From the cell containing the given text, extract its center point as [x, y] coordinate. 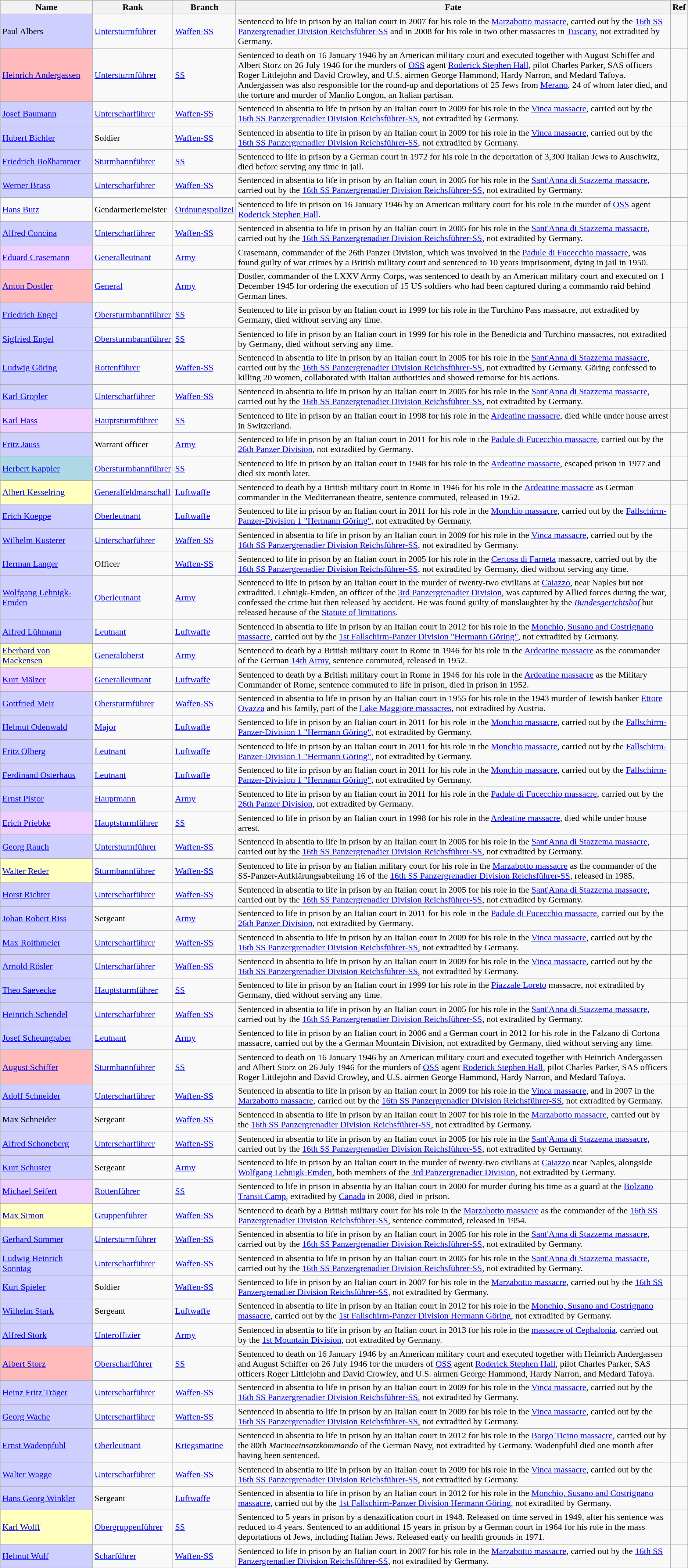
Ordnungspolizei [204, 209]
Erich Koeppe [46, 516]
Walter Reder [46, 871]
Hubert Bichler [46, 137]
Karl Wolff [46, 1527]
Ref [679, 7]
Wolfgang Lehnigk-Emden [46, 598]
Albert Storz [46, 1364]
Heinz Fritz Träger [46, 1393]
Hans Georg Winkler [46, 1498]
Max Schneider [46, 1119]
Georg Wache [46, 1416]
Scharführer [133, 1556]
Ernst Wadenpfuhl [46, 1445]
Max Roithmeier [46, 942]
Theo Saevecke [46, 990]
Eberhard von Mackensen [46, 656]
Alfred Stork [46, 1335]
Hans Butz [46, 209]
Generaloberst [133, 656]
Heinrich Andergassen [46, 75]
Fritz Jauss [46, 445]
Fate [453, 7]
Sentenced to life in prison on 16 January 1946 by an American military court for his role in the murder of OSS agent Roderick Stephen Hall. [453, 209]
Gruppenführer [133, 1216]
Georg Rauch [46, 847]
Josef Baumann [46, 114]
Kriegsmarine [204, 1445]
Kurt Mälzer [46, 679]
Gendarmeriemeister [133, 209]
Unteroffizier [133, 1335]
Max Simon [46, 1216]
Kurt Spieler [46, 1287]
Sigfried Engel [46, 339]
Friedrich Engel [46, 315]
Branch [204, 7]
Michael Seifert [46, 1191]
Herbert Kappler [46, 468]
Friedrich Boßhammer [46, 162]
Generalfeldmarschall [133, 492]
Karl Hass [46, 420]
Heinrich Schendel [46, 1014]
August Schiffer [46, 1067]
Fritz Olberg [46, 751]
Horst Richter [46, 894]
Hauptmann [133, 799]
Sentenced to life in prison by an Italian court in 1998 for his role in the Ardeatine massacre, died while under house arrest in Switzerland. [453, 420]
Sentenced to life in prison by an Italian court in 1998 for his role in the Ardeatine massacre, died while under house arrest. [453, 823]
Werner Bruss [46, 185]
General [133, 286]
Adolf Schneider [46, 1096]
Alfred Schoneberg [46, 1144]
Walter Wagge [46, 1474]
Ludwig Heinrich Sonntag [46, 1263]
Obersturmführer [133, 703]
Ferdinand Osterhaus [46, 775]
Paul Albers [46, 31]
Obergruppenführer [133, 1527]
Sentenced to life in prison by an Italian court in 1948 for his role in the Ardeatine massacre, escaped prison in 1977 and died six month later. [453, 468]
Karl Gropler [46, 397]
Warrant officer [133, 445]
Rank [133, 7]
Herman Langer [46, 564]
Kurt Schuster [46, 1168]
Major [133, 727]
Gottfried Meir [46, 703]
Helmut Wulf [46, 1556]
Ernst Pistor [46, 799]
Josef Scheungraber [46, 1038]
Albert Kesselring [46, 492]
Helmut Odenwald [46, 727]
Alfred Lühmann [46, 631]
Name [46, 7]
Anton Dostler [46, 286]
Johan Robert Riss [46, 919]
Alfred Concina [46, 233]
Ludwig Göring [46, 368]
Gerhard Sommer [46, 1239]
Eduard Crasemann [46, 257]
Erich Priebke [46, 823]
Oberscharführer [133, 1364]
Wilhelm Kusterer [46, 540]
Officer [133, 564]
Arnold Rösler [46, 966]
Wilhelm Stark [46, 1311]
